From the cell containing the given text, extract its center point as (x, y) coordinate. 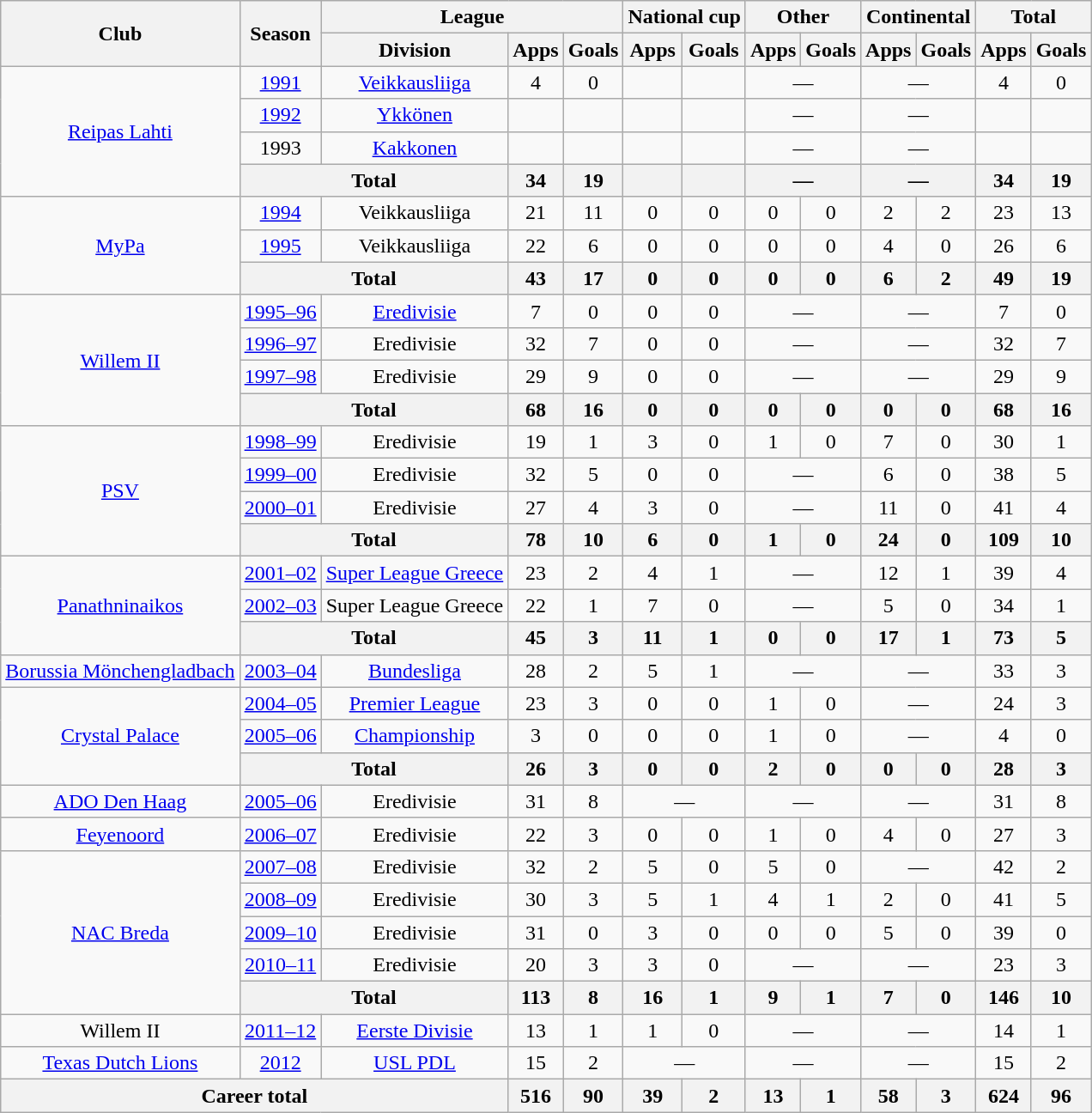
2002–03 (280, 605)
Season (280, 33)
MyPa (120, 246)
2007–08 (280, 867)
2010–11 (280, 965)
14 (1004, 1031)
Club (120, 33)
PSV (120, 491)
Borussia Mönchengladbach (120, 671)
ADO Den Haag (120, 801)
1991 (280, 82)
43 (536, 278)
1995 (280, 246)
20 (536, 965)
33 (1004, 671)
2000–01 (280, 508)
1997–98 (280, 376)
49 (1004, 278)
2003–04 (280, 671)
624 (1004, 1096)
2004–05 (280, 703)
1995–96 (280, 311)
78 (536, 540)
Division (415, 50)
Premier League (415, 703)
2001–02 (280, 573)
Reipas Lahti (120, 131)
Crystal Palace (120, 736)
1998–99 (280, 442)
Bundesliga (415, 671)
38 (1004, 475)
2008–09 (280, 899)
146 (1004, 998)
2011–12 (280, 1031)
96 (1061, 1096)
Eerste Divisie (415, 1031)
USL PDL (415, 1063)
516 (536, 1096)
73 (1004, 638)
2006–07 (280, 834)
90 (593, 1096)
League (472, 17)
42 (1004, 867)
Championship (415, 736)
2012 (280, 1063)
2009–10 (280, 932)
58 (889, 1096)
109 (1004, 540)
Panathninaikos (120, 605)
Ykkönen (415, 115)
Career total (254, 1096)
45 (536, 638)
Kakkonen (415, 148)
NAC Breda (120, 932)
Continental (919, 17)
1996–97 (280, 344)
1994 (280, 213)
1999–00 (280, 475)
1993 (280, 148)
Texas Dutch Lions (120, 1063)
12 (889, 573)
113 (536, 998)
Other (803, 17)
National cup (684, 17)
21 (536, 213)
Feyenoord (120, 834)
1992 (280, 115)
